Return [X, Y] of the center of cell containing provided text 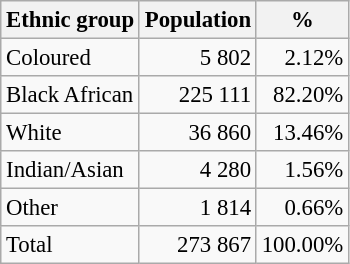
5 802 [198, 58]
% [302, 20]
1 814 [198, 208]
Total [70, 245]
0.66% [302, 208]
White [70, 133]
36 860 [198, 133]
Indian/Asian [70, 170]
82.20% [302, 95]
13.46% [302, 133]
Ethnic group [70, 20]
Coloured [70, 58]
225 111 [198, 95]
Population [198, 20]
4 280 [198, 170]
1.56% [302, 170]
2.12% [302, 58]
273 867 [198, 245]
Black African [70, 95]
Other [70, 208]
100.00% [302, 245]
